Determine the [X, Y] coordinate at the center of the cell enclosing the given text.  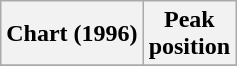
Chart (1996) [72, 34]
Peakposition [189, 34]
